Capture the cell that displays the provided text and extract its [x, y] central coordinate. 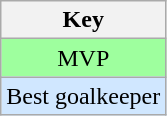
MVP [84, 58]
Best goalkeeper [84, 96]
Key [84, 20]
